Extract the (X, Y) coordinate from the center of the cell holding the provided text.  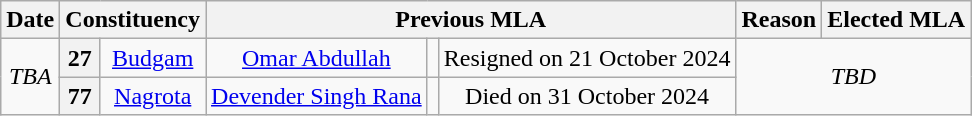
Omar Abdullah (317, 58)
Devender Singh Rana (317, 96)
Reason (779, 20)
Previous MLA (471, 20)
Nagrota (153, 96)
77 (80, 96)
TBD (854, 77)
Died on 31 October 2024 (587, 96)
TBA (30, 77)
Elected MLA (896, 20)
Date (30, 20)
Budgam (153, 58)
Resigned on 21 October 2024 (587, 58)
Constituency (133, 20)
27 (80, 58)
